Find where the given text appears and provide that cell's center as (x, y) coordinate. 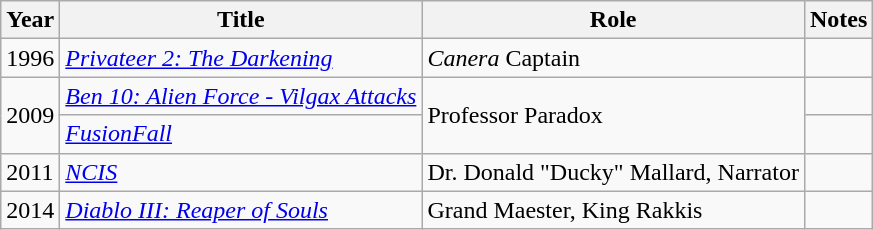
Grand Maester, King Rakkis (614, 210)
2009 (30, 115)
Dr. Donald "Ducky" Mallard, Narrator (614, 172)
2011 (30, 172)
FusionFall (241, 134)
Ben 10: Alien Force - Vilgax Attacks (241, 96)
Canera Captain (614, 58)
NCIS (241, 172)
Privateer 2: The Darkening (241, 58)
Role (614, 20)
1996 (30, 58)
Title (241, 20)
Professor Paradox (614, 115)
Notes (838, 20)
Diablo III: Reaper of Souls (241, 210)
2014 (30, 210)
Year (30, 20)
